Return the [X, Y] coordinate for the center point of the cell that contains the specified text.  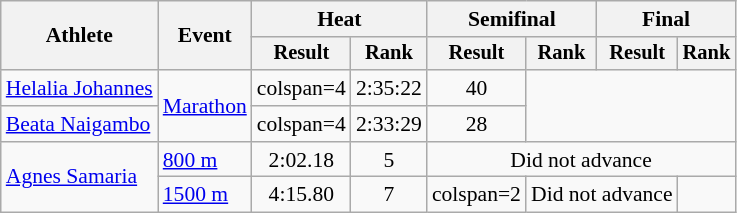
5 [389, 160]
colspan=2 [476, 195]
Athlete [80, 36]
7 [389, 195]
2:35:22 [389, 88]
40 [476, 88]
Event [205, 36]
2:02.18 [302, 160]
Marathon [205, 106]
4:15.80 [302, 195]
Heat [340, 19]
1500 m [205, 195]
Helalia Johannes [80, 88]
2:33:29 [389, 124]
Final [666, 19]
28 [476, 124]
800 m [205, 160]
Beata Naigambo [80, 124]
Semifinal [512, 19]
Agnes Samaria [80, 178]
